Search for the cell housing the specified text and yield its [X, Y] center coordinate. 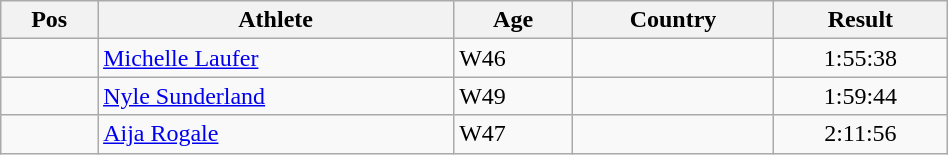
W46 [514, 58]
1:55:38 [861, 58]
Athlete [276, 20]
Pos [50, 20]
W47 [514, 134]
Result [861, 20]
Nyle Sunderland [276, 96]
Michelle Laufer [276, 58]
W49 [514, 96]
Country [672, 20]
Aija Rogale [276, 134]
1:59:44 [861, 96]
2:11:56 [861, 134]
Age [514, 20]
